Extract the [x, y] coordinate from the center of the cell holding the provided text.  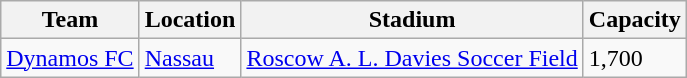
Stadium [412, 20]
Nassau [190, 58]
Team [70, 20]
Dynamos FC [70, 58]
1,700 [634, 58]
Capacity [634, 20]
Location [190, 20]
Roscow A. L. Davies Soccer Field [412, 58]
